From the cell containing the given text, extract its center point as (X, Y) coordinate. 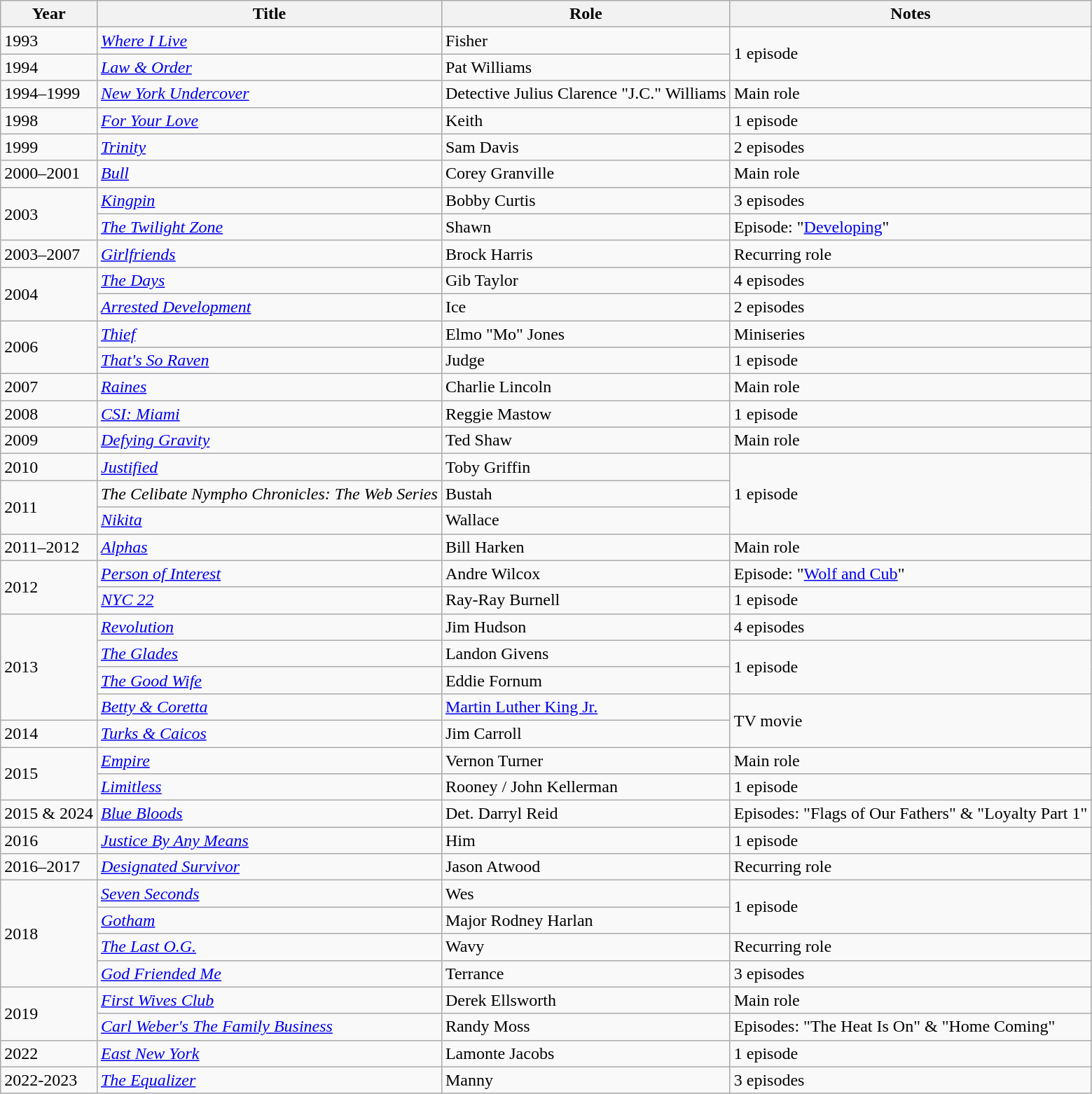
Keith (586, 120)
Carl Weber's The Family Business (269, 1027)
Pat Williams (586, 67)
Wes (586, 894)
Vernon Turner (586, 760)
The Celibate Nympho Chronicles: The Web Series (269, 494)
1999 (49, 147)
Title (269, 14)
CSI: Miami (269, 414)
1994 (49, 67)
First Wives Club (269, 1000)
Betty & Coretta (269, 707)
Kingpin (269, 200)
Episodes: "The Heat Is On" & "Home Coming" (911, 1027)
Empire (269, 760)
Jim Carroll (586, 733)
2012 (49, 587)
2003 (49, 214)
2003–2007 (49, 254)
2007 (49, 387)
Girlfriends (269, 254)
2000–2001 (49, 174)
2019 (49, 1013)
The Days (269, 280)
Gib Taylor (586, 280)
2016 (49, 840)
2018 (49, 934)
Nikita (269, 520)
Ray-Ray Burnell (586, 600)
East New York (269, 1053)
Justice By Any Means (269, 840)
Fisher (586, 41)
Episodes: "Flags of Our Fathers" & "Loyalty Part 1" (911, 814)
Notes (911, 14)
Thief (269, 334)
Bustah (586, 494)
2011 (49, 507)
Andre Wilcox (586, 574)
2022-2023 (49, 1080)
The Good Wife (269, 680)
Bull (269, 174)
Martin Luther King Jr. (586, 707)
Bobby Curtis (586, 200)
Reggie Mastow (586, 414)
TV movie (911, 720)
1994–1999 (49, 94)
Charlie Lincoln (586, 387)
Law & Order (269, 67)
Lamonte Jacobs (586, 1053)
Jason Atwood (586, 867)
That's So Raven (269, 361)
Limitless (269, 787)
Role (586, 14)
Jim Hudson (586, 627)
2013 (49, 667)
2015 (49, 773)
2009 (49, 441)
Him (586, 840)
2014 (49, 733)
Detective Julius Clarence "J.C." Williams (586, 94)
2006 (49, 347)
Wavy (586, 947)
2015 & 2024 (49, 814)
1998 (49, 120)
2008 (49, 414)
2011–2012 (49, 547)
2010 (49, 467)
Seven Seconds (269, 894)
Defying Gravity (269, 441)
New York Undercover (269, 94)
2016–2017 (49, 867)
Year (49, 14)
Bill Harken (586, 547)
Turks & Caicos (269, 733)
Ice (586, 307)
Major Rodney Harlan (586, 920)
Eddie Fornum (586, 680)
Person of Interest (269, 574)
2004 (49, 293)
Trinity (269, 147)
The Glades (269, 653)
For Your Love (269, 120)
Revolution (269, 627)
Episode: "Developing" (911, 227)
Toby Griffin (586, 467)
Gotham (269, 920)
The Last O.G. (269, 947)
Alphas (269, 547)
Raines (269, 387)
The Equalizer (269, 1080)
The Twilight Zone (269, 227)
Judge (586, 361)
NYC 22 (269, 600)
Episode: "Wolf and Cub" (911, 574)
Det. Darryl Reid (586, 814)
Corey Granville (586, 174)
Miniseries (911, 334)
2022 (49, 1053)
1993 (49, 41)
Ted Shaw (586, 441)
Landon Givens (586, 653)
Randy Moss (586, 1027)
Derek Ellsworth (586, 1000)
God Friended Me (269, 974)
Elmo "Mo" Jones (586, 334)
Arrested Development (269, 307)
Terrance (586, 974)
Sam Davis (586, 147)
Wallace (586, 520)
Designated Survivor (269, 867)
Blue Bloods (269, 814)
Brock Harris (586, 254)
Rooney / John Kellerman (586, 787)
Justified (269, 467)
Where I Live (269, 41)
Manny (586, 1080)
Shawn (586, 227)
